Capture the cell that displays the provided text and extract its (x, y) central coordinate. 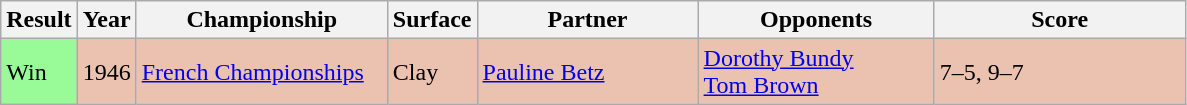
7–5, 9–7 (1060, 72)
Partner (588, 20)
French Championships (262, 72)
Result (39, 20)
Opponents (816, 20)
Year (106, 20)
Surface (432, 20)
Dorothy Bundy Tom Brown (816, 72)
Win (39, 72)
Score (1060, 20)
Championship (262, 20)
1946 (106, 72)
Clay (432, 72)
Pauline Betz (588, 72)
